Provide the [x, y] coordinate of the cell's center where the given text is located.  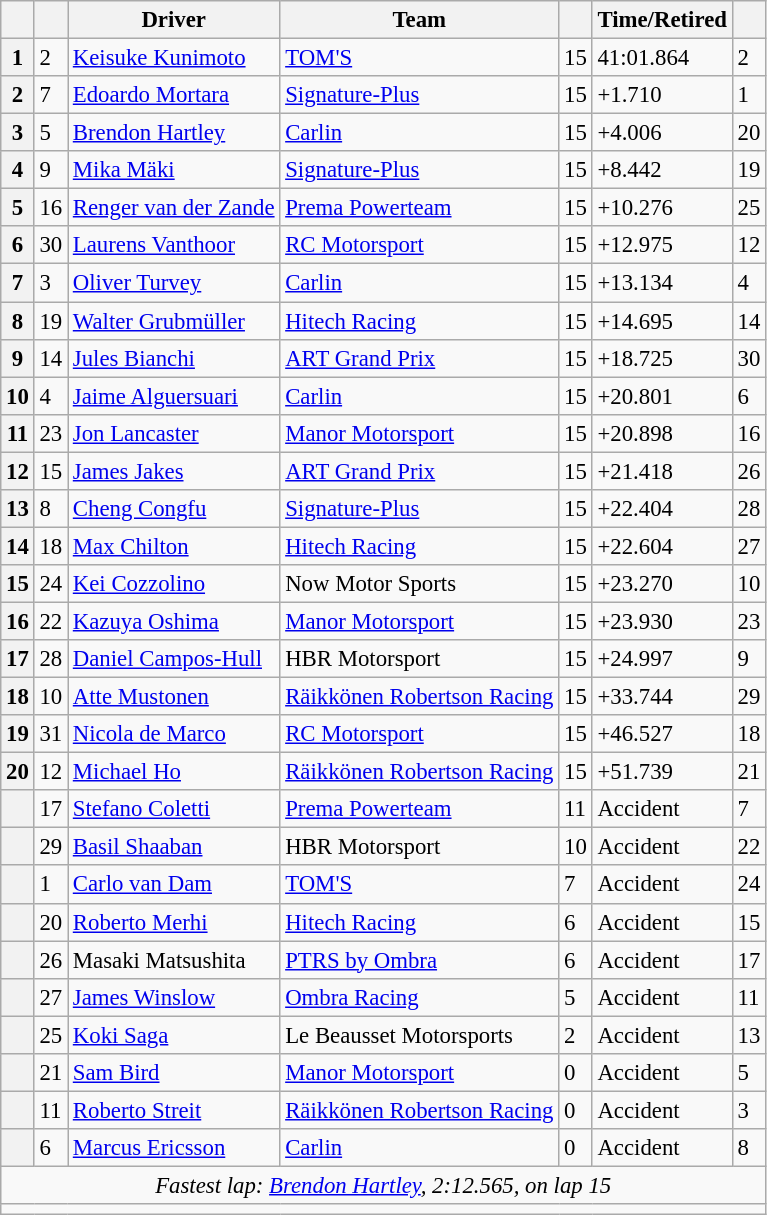
Fastest lap: Brendon Hartley, 2:12.565, on lap 15 [384, 1185]
Renger van der Zande [174, 208]
Nicola de Marco [174, 734]
Kazuya Oshima [174, 621]
+23.270 [662, 584]
Daniel Campos-Hull [174, 659]
Driver [174, 20]
Keisuke Kunimoto [174, 58]
Sam Bird [174, 1073]
+22.604 [662, 546]
+4.006 [662, 133]
Koki Saga [174, 1035]
Jon Lancaster [174, 433]
Mika Mäki [174, 170]
+20.898 [662, 433]
+14.695 [662, 321]
James Jakes [174, 471]
+51.739 [662, 772]
Jaime Alguersuari [174, 396]
+8.442 [662, 170]
Oliver Turvey [174, 283]
Max Chilton [174, 546]
Time/Retired [662, 20]
Roberto Streit [174, 1110]
Now Motor Sports [420, 584]
+10.276 [662, 208]
+18.725 [662, 358]
Brendon Hartley [174, 133]
Team [420, 20]
Walter Grubmüller [174, 321]
+22.404 [662, 509]
+46.527 [662, 734]
James Winslow [174, 997]
+1.710 [662, 95]
+24.997 [662, 659]
Roberto Merhi [174, 922]
+13.134 [662, 283]
Cheng Congfu [174, 509]
PTRS by Ombra [420, 960]
+23.930 [662, 621]
41:01.864 [662, 58]
+12.975 [662, 245]
Atte Mustonen [174, 697]
31 [50, 734]
+33.744 [662, 697]
Stefano Coletti [174, 809]
Laurens Vanthoor [174, 245]
Masaki Matsushita [174, 960]
+21.418 [662, 471]
Kei Cozzolino [174, 584]
Jules Bianchi [174, 358]
Basil Shaaban [174, 847]
Michael Ho [174, 772]
Carlo van Dam [174, 885]
+20.801 [662, 396]
Le Beausset Motorsports [420, 1035]
Ombra Racing [420, 997]
Marcus Ericsson [174, 1148]
Edoardo Mortara [174, 95]
